Pinpoint the cell where the given text exists, returning its (x, y) midpoint coordinate. 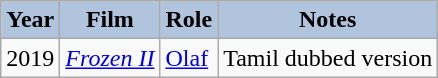
Olaf (189, 58)
Frozen II (110, 58)
Tamil dubbed version (328, 58)
Role (189, 20)
2019 (30, 58)
Film (110, 20)
Notes (328, 20)
Year (30, 20)
